From the cell containing the given text, extract its center point as (X, Y) coordinate. 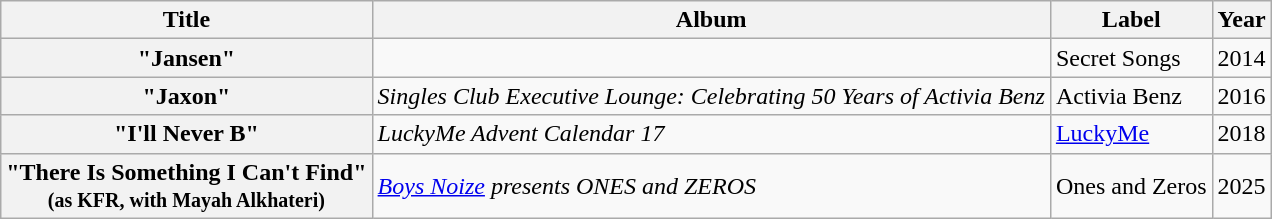
2014 (1242, 58)
Secret Songs (1131, 58)
Title (186, 20)
Year (1242, 20)
Label (1131, 20)
LuckyMe Advent Calendar 17 (711, 134)
"Jaxon" (186, 96)
Album (711, 20)
"There Is Something I Can't Find"(as KFR, with Mayah Alkhateri) (186, 186)
LuckyMe (1131, 134)
Activia Benz (1131, 96)
2016 (1242, 96)
Ones and Zeros (1131, 186)
"Jansen" (186, 58)
Singles Club Executive Lounge: Celebrating 50 Years of Activia Benz (711, 96)
"I'll Never B" (186, 134)
Boys Noize presents ONES and ZEROS (711, 186)
2018 (1242, 134)
2025 (1242, 186)
